Find where the given text appears and provide that cell's center as [X, Y] coordinate. 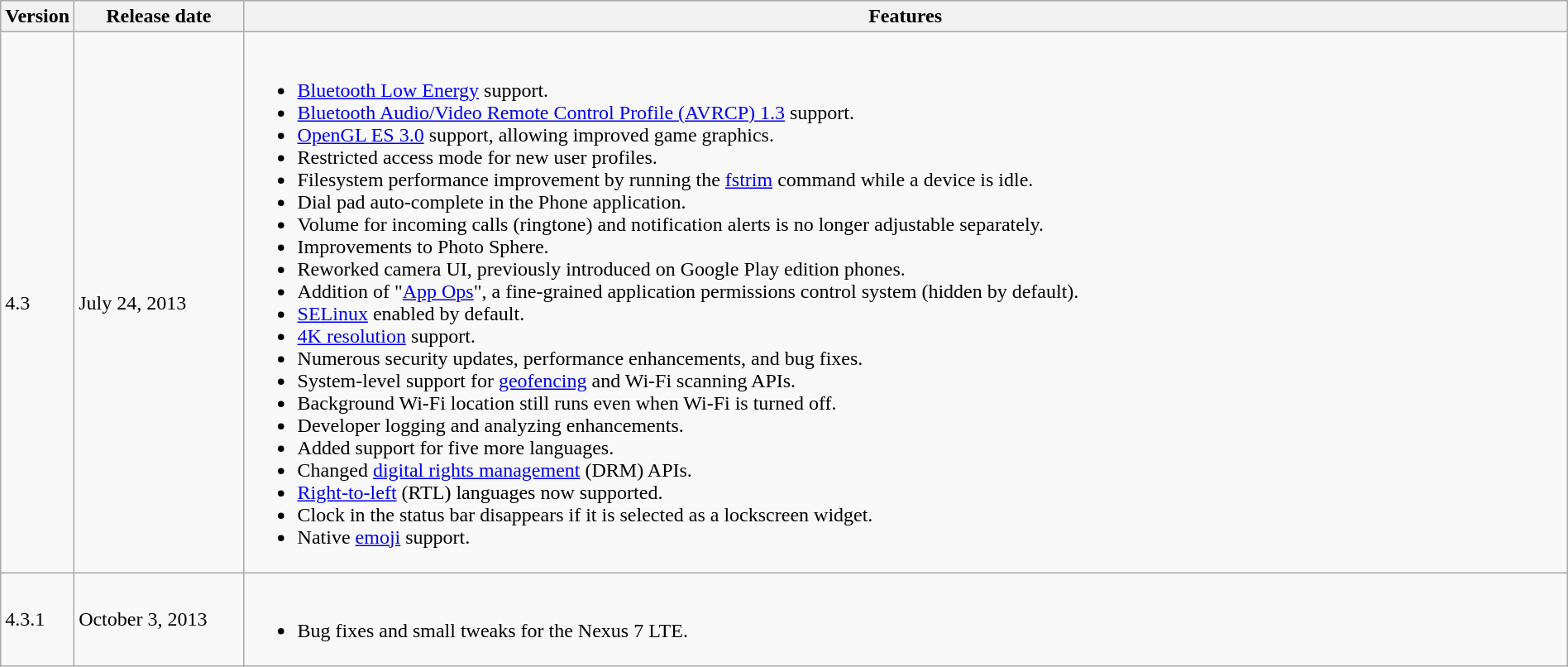
July 24, 2013 [159, 303]
October 3, 2013 [159, 619]
4.3.1 [38, 619]
Version [38, 17]
Release date [159, 17]
Features [905, 17]
4.3 [38, 303]
Bug fixes and small tweaks for the Nexus 7 LTE. [905, 619]
